Identify which cell holds the provided text, then report its [X, Y] central coordinate. 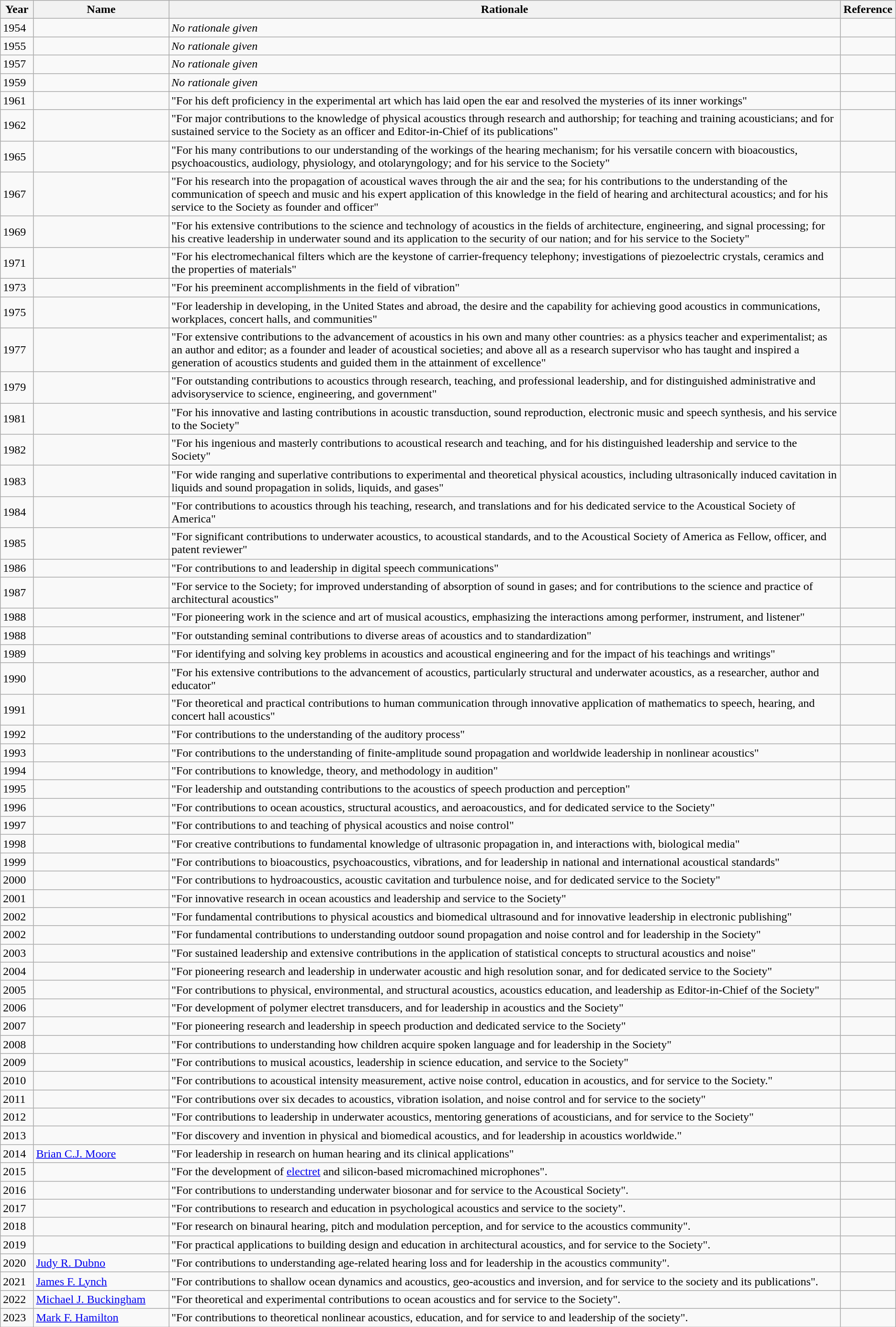
2010 [17, 1081]
"For practical applications to building design and education in architectural acoustics, and for service to the Society". [504, 1245]
1959 [17, 82]
1977 [17, 350]
1991 [17, 710]
"For contributions to shallow ocean dynamics and acoustics, geo-acoustics and inversion, and for service to the society and its publications". [504, 1281]
"For pioneering work in the science and art of musical acoustics, emphasizing the interactions among performer, instrument, and listener" [504, 617]
2000 [17, 880]
Brian C.J. Moore [101, 1154]
"For contributions to the understanding of finite-amplitude sound propagation and worldwide leadership in nonlinear acoustics" [504, 752]
2009 [17, 1063]
"For contributions to understanding age-related hearing loss and for leadership in the acoustics community". [504, 1263]
1997 [17, 826]
1983 [17, 481]
"For research on binaural hearing, pitch and modulation perception, and for service to the acoustics community". [504, 1226]
1957 [17, 64]
"For contributions to the understanding of the auditory process" [504, 734]
1962 [17, 125]
1982 [17, 450]
"For his deft proficiency in the experimental art which has laid open the ear and resolved the mysteries of its inner workings" [504, 101]
2023 [17, 1317]
1995 [17, 789]
"For fundamental contributions to understanding outdoor sound propagation and noise control and for leadership in the Society" [504, 935]
2001 [17, 898]
"For contributions to knowledge, theory, and methodology in audition" [504, 771]
"For contributions to theoretical nonlinear acoustics, education, and for service to and leadership of the society". [504, 1317]
Mark F. Hamilton [101, 1317]
1999 [17, 862]
2008 [17, 1044]
2018 [17, 1226]
1984 [17, 512]
2017 [17, 1208]
"For contributions to research and education in psychological acoustics and service to the society". [504, 1208]
"For contributions to leadership in underwater acoustics, mentoring generations of acousticians, and for service to the Society" [504, 1117]
"For contributions to acoustics through his teaching, research, and translations and for his dedicated service to the Acoustical Society of America" [504, 512]
2007 [17, 1026]
1955 [17, 46]
1987 [17, 593]
1975 [17, 312]
"For pioneering research and leadership in underwater acoustic and high resolution sonar, and for dedicated service to the Society" [504, 971]
"For contributions to musical acoustics, leadership in science education, and service to the Society" [504, 1063]
1992 [17, 734]
Michael J. Buckingham [101, 1299]
2011 [17, 1099]
"For contributions to physical, environmental, and structural acoustics, acoustics education, and leadership as Editor-in-Chief of the Society" [504, 989]
1971 [17, 262]
2016 [17, 1190]
1961 [17, 101]
2015 [17, 1172]
"For creative contributions to fundamental knowledge of ultrasonic propagation in, and interactions with, biological media" [504, 844]
1969 [17, 232]
1985 [17, 543]
1986 [17, 568]
James F. Lynch [101, 1281]
"For theoretical and experimental contributions to ocean acoustics and for service to the Society". [504, 1299]
"For outstanding seminal contributions to diverse areas of acoustics and to standardization" [504, 635]
2013 [17, 1135]
1954 [17, 28]
"For pioneering research and leadership in speech production and dedicated service to the Society" [504, 1026]
2022 [17, 1299]
1967 [17, 194]
"For contributions to understanding how children acquire spoken language and for leadership in the Society" [504, 1044]
Year [17, 10]
"For leadership and outstanding contributions to the acoustics of speech production and perception" [504, 789]
"For contributions over six decades to acoustics, vibration isolation, and noise control and for service to the society" [504, 1099]
1994 [17, 771]
1990 [17, 678]
1979 [17, 388]
"For sustained leadership and extensive contributions in the application of statistical concepts to structural acoustics and noise" [504, 953]
"For contributions to and teaching of physical acoustics and noise control" [504, 826]
Judy R. Dubno [101, 1263]
1993 [17, 752]
2004 [17, 971]
"For contributions to ocean acoustics, structural acoustics, and aeroacoustics, and for dedicated service to the Society" [504, 807]
2012 [17, 1117]
"For contributions to and leadership in digital speech communications" [504, 568]
"For contributions to bioacoustics, psychoacoustics, vibrations, and for leadership in national and international acoustical standards" [504, 862]
"For contributions to hydroacoustics, acoustic cavitation and turbulence noise, and for dedicated service to the Society" [504, 880]
"For leadership in research on human hearing and its clinical applications" [504, 1154]
Rationale [504, 10]
1973 [17, 287]
"For contributions to understanding underwater biosonar and for service to the Acoustical Society". [504, 1190]
2014 [17, 1154]
"For identifying and solving key problems in acoustics and acoustical engineering and for the impact of his teachings and writings" [504, 654]
"For the development of electret and silicon-based micromachined microphones". [504, 1172]
"For contributions to acoustical intensity measurement, active noise control, education in acoustics, and for service to the Society." [504, 1081]
"For his ingenious and masterly contributions to acoustical research and teaching, and for his distinguished leadership and service to the Society" [504, 450]
2006 [17, 1008]
"For innovative research in ocean acoustics and leadership and service to the Society" [504, 898]
2020 [17, 1263]
"For his preeminent accomplishments in the field of vibration" [504, 287]
1996 [17, 807]
2003 [17, 953]
"For fundamental contributions to physical acoustics and biomedical ultrasound and for innovative leadership in electronic publishing" [504, 917]
2019 [17, 1245]
1989 [17, 654]
1981 [17, 419]
"For discovery and invention in physical and biomedical acoustics, and for leadership in acoustics worldwide." [504, 1135]
"For development of polymer electret transducers, and for leadership in acoustics and the Society" [504, 1008]
1998 [17, 844]
Name [101, 10]
2021 [17, 1281]
Reference [868, 10]
1965 [17, 156]
2005 [17, 989]
